Search for the cell housing the specified text and yield its (x, y) center coordinate. 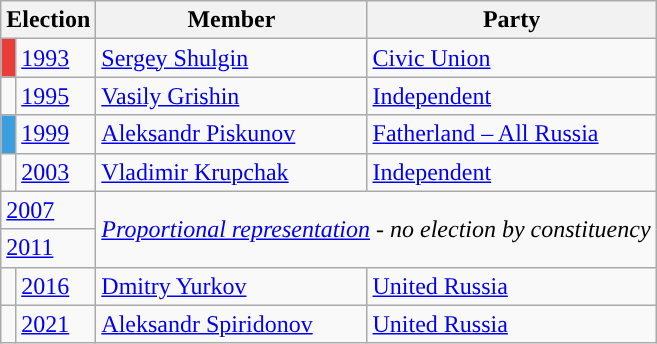
Fatherland – All Russia (512, 134)
Vasily Grishin (232, 96)
Vladimir Krupchak (232, 172)
1999 (56, 134)
2011 (48, 248)
2003 (56, 172)
Aleksandr Piskunov (232, 134)
Election (48, 20)
2007 (48, 210)
2016 (56, 286)
Aleksandr Spiridonov (232, 324)
Party (512, 20)
1993 (56, 58)
1995 (56, 96)
Sergey Shulgin (232, 58)
Member (232, 20)
Civic Union (512, 58)
2021 (56, 324)
Proportional representation - no election by constituency (376, 229)
Dmitry Yurkov (232, 286)
